Find where the given text appears and provide that cell's center as [X, Y] coordinate. 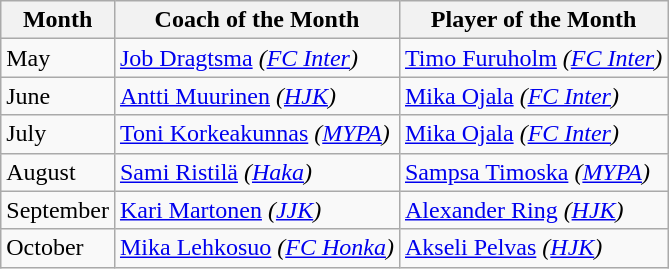
October [58, 248]
July [58, 134]
Kari Martonen (JJK) [256, 210]
Mika Lehkosuo (FC Honka) [256, 248]
Month [58, 20]
Player of the Month [533, 20]
Akseli Pelvas (HJK) [533, 248]
Timo Furuholm (FC Inter) [533, 58]
Alexander Ring (HJK) [533, 210]
September [58, 210]
Antti Muurinen (HJK) [256, 96]
Sami Ristilä (Haka) [256, 172]
Toni Korkeakunnas (MYPA) [256, 134]
August [58, 172]
Job Dragtsma (FC Inter) [256, 58]
Sampsa Timoska (MYPA) [533, 172]
June [58, 96]
May [58, 58]
Coach of the Month [256, 20]
